Find where the given text appears and provide that cell's center as (x, y) coordinate. 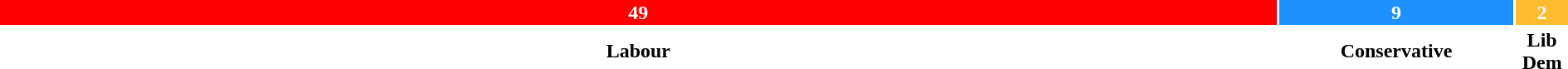
49 (639, 12)
2 (1541, 12)
9 (1397, 12)
